Determine the (x, y) coordinate at the center of the cell enclosing the given text.  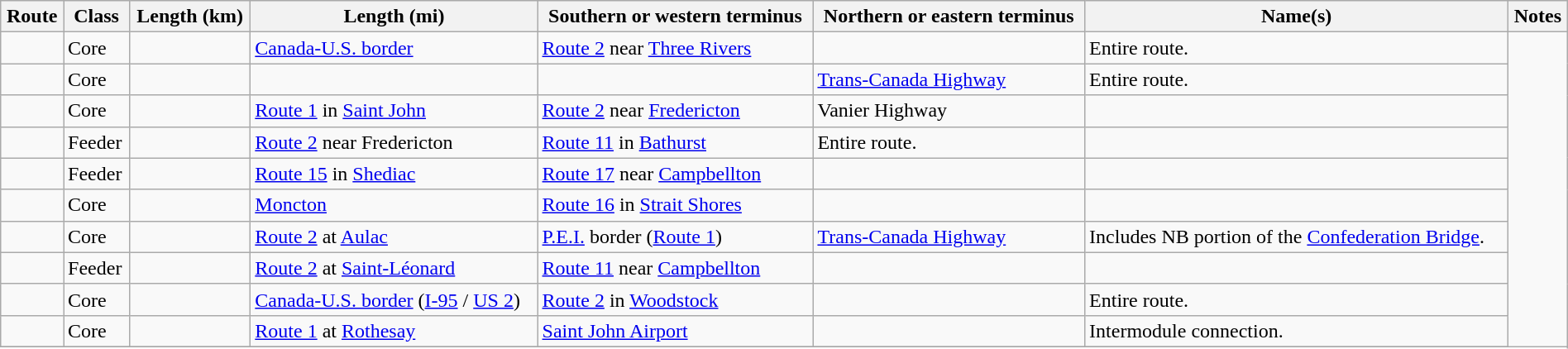
Intermodule connection. (1297, 331)
Route 1 in Saint John (394, 111)
Route 17 near Campbellton (675, 174)
Canada-U.S. border (I-95 / US 2) (394, 299)
Canada-U.S. border (394, 48)
Name(s) (1297, 17)
Southern or western terminus (675, 17)
Route 2 near Three Rivers (675, 48)
Route 15 in Shediac (394, 174)
P.E.I. border (Route 1) (675, 237)
Length (km) (189, 17)
Moncton (394, 205)
Class (97, 17)
Route 2 in Woodstock (675, 299)
Route 2 at Aulac (394, 237)
Route 11 in Bathurst (675, 142)
Saint John Airport (675, 331)
Vanier Highway (949, 111)
Route 1 at Rothesay (394, 331)
Route (32, 17)
Includes NB portion of the Confederation Bridge. (1297, 237)
Length (mi) (394, 17)
Route 2 at Saint-Léonard (394, 268)
Route 16 in Strait Shores (675, 205)
Northern or eastern terminus (949, 17)
Route 11 near Campbellton (675, 268)
Notes (1538, 17)
